Determine the [x, y] coordinate at the center of the cell enclosing the given text.  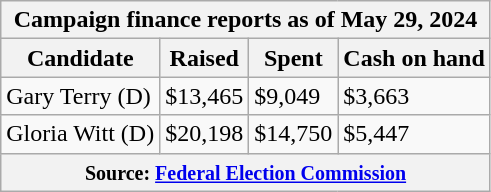
Cash on hand [414, 58]
Gary Terry (D) [80, 96]
$13,465 [204, 96]
$5,447 [414, 134]
$14,750 [294, 134]
Source: Federal Election Commission [246, 172]
$9,049 [294, 96]
Spent [294, 58]
Campaign finance reports as of May 29, 2024 [246, 20]
$3,663 [414, 96]
Gloria Witt (D) [80, 134]
Raised [204, 58]
Candidate [80, 58]
$20,198 [204, 134]
